Provide the (X, Y) coordinate of the cell's center where the given text is located.  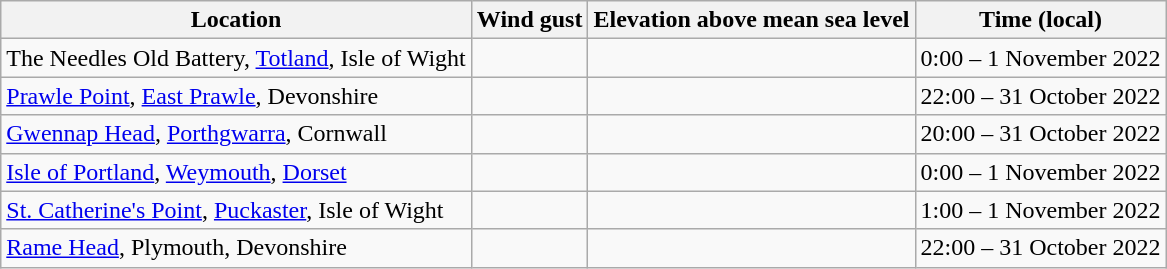
Isle of Portland, Weymouth, Dorset (236, 172)
Wind gust (530, 20)
20:00 – 31 October 2022 (1040, 134)
Time (local) (1040, 20)
Location (236, 20)
1:00 – 1 November 2022 (1040, 210)
Gwennap Head, Porthgwarra, Cornwall (236, 134)
Elevation above mean sea level (752, 20)
Rame Head, Plymouth, Devonshire (236, 248)
The Needles Old Battery, Totland, Isle of Wight (236, 58)
St. Catherine's Point, Puckaster, Isle of Wight (236, 210)
Prawle Point, East Prawle, Devonshire (236, 96)
